Locate the cell with the specified text and output its [x, y] center coordinate. 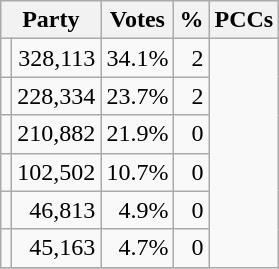
Votes [138, 20]
4.9% [138, 210]
210,882 [56, 134]
21.9% [138, 134]
4.7% [138, 248]
10.7% [138, 172]
46,813 [56, 210]
23.7% [138, 96]
102,502 [56, 172]
% [192, 20]
45,163 [56, 248]
228,334 [56, 96]
PCCs [244, 20]
Party [51, 20]
328,113 [56, 58]
34.1% [138, 58]
